Capture the cell that displays the provided text and extract its [X, Y] central coordinate. 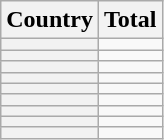
Country [50, 20]
Total [130, 20]
